Scan for the cell matching the given text and deliver its [X, Y] coordinate at center. 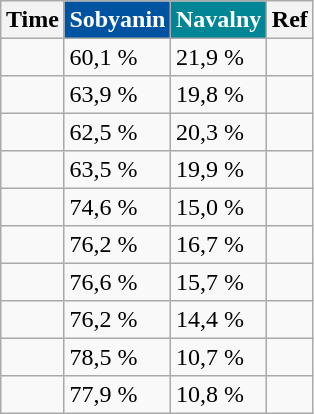
10,8 % [219, 395]
21,9 % [219, 57]
60,1 % [118, 57]
77,9 % [118, 395]
19,9 % [219, 170]
Sobyanin [118, 20]
Time [32, 20]
Navalny [219, 20]
63,5 % [118, 170]
16,7 % [219, 245]
74,6 % [118, 207]
76,6 % [118, 282]
20,3 % [219, 132]
15,7 % [219, 282]
78,5 % [118, 357]
10,7 % [219, 357]
14,4 % [219, 320]
15,0 % [219, 207]
19,8 % [219, 95]
62,5 % [118, 132]
Ref [290, 20]
63,9 % [118, 95]
